Search for the cell housing the specified text and yield its [x, y] center coordinate. 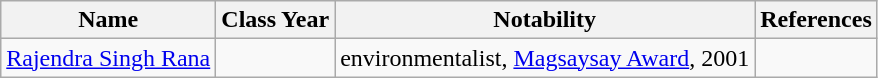
Class Year [276, 20]
Rajendra Singh Rana [108, 58]
References [816, 20]
Name [108, 20]
Notability [545, 20]
environmentalist, Magsaysay Award, 2001 [545, 58]
